Detect which cell encompasses the target text, then output its (X, Y) center coordinate. 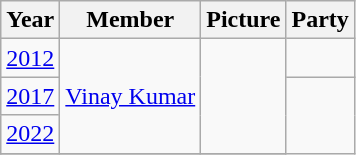
Member (130, 20)
Vinay Kumar (130, 96)
2012 (30, 58)
Picture (244, 20)
Year (30, 20)
2022 (30, 134)
Party (320, 20)
2017 (30, 96)
